From the cell containing the given text, extract its center point as [X, Y] coordinate. 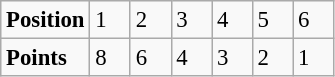
Position [46, 20]
8 [110, 58]
5 [272, 20]
Points [46, 58]
